Return (X, Y) of the center of cell containing provided text 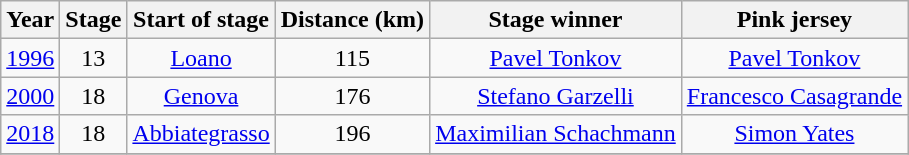
Distance (km) (352, 20)
Abbiategrasso (201, 134)
115 (352, 58)
1996 (30, 58)
Pink jersey (794, 20)
176 (352, 96)
Year (30, 20)
2000 (30, 96)
196 (352, 134)
Stage (94, 20)
Maximilian Schachmann (556, 134)
Start of stage (201, 20)
Francesco Casagrande (794, 96)
Simon Yates (794, 134)
Stage winner (556, 20)
13 (94, 58)
2018 (30, 134)
Genova (201, 96)
Stefano Garzelli (556, 96)
Loano (201, 58)
